Pinpoint the cell where the given text exists, returning its [X, Y] midpoint coordinate. 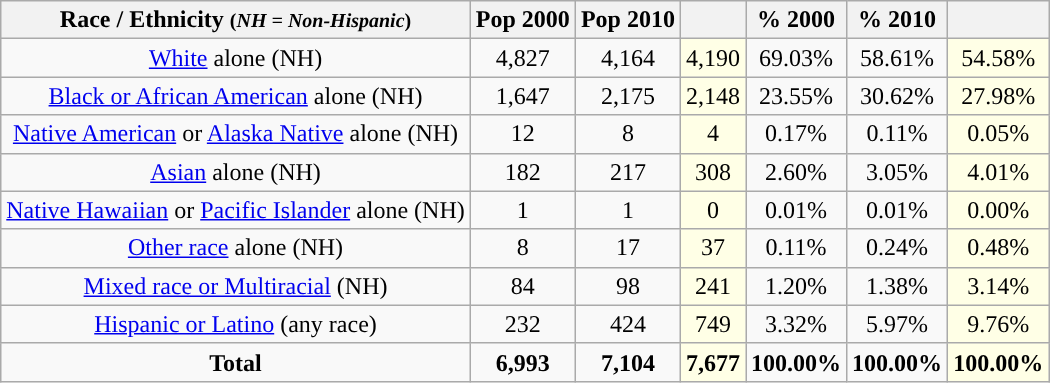
% 2010 [898, 20]
2.60% [796, 172]
Race / Ethnicity (NH = Non-Hispanic) [236, 20]
4,827 [522, 58]
Total [236, 362]
2,148 [712, 96]
Other race alone (NH) [236, 248]
1.38% [898, 286]
6,993 [522, 362]
7,677 [712, 362]
0 [712, 210]
0.05% [998, 134]
749 [712, 324]
0.17% [796, 134]
30.62% [898, 96]
9.76% [998, 324]
37 [712, 248]
1.20% [796, 286]
5.97% [898, 324]
White alone (NH) [236, 58]
0.24% [898, 248]
Mixed race or Multiracial (NH) [236, 286]
2,175 [628, 96]
3.14% [998, 286]
23.55% [796, 96]
17 [628, 248]
0.48% [998, 248]
Hispanic or Latino (any race) [236, 324]
Asian alone (NH) [236, 172]
54.58% [998, 58]
4.01% [998, 172]
3.05% [898, 172]
4 [712, 134]
Pop 2010 [628, 20]
424 [628, 324]
1,647 [522, 96]
84 [522, 286]
232 [522, 324]
58.61% [898, 58]
Native Hawaiian or Pacific Islander alone (NH) [236, 210]
Black or African American alone (NH) [236, 96]
Pop 2000 [522, 20]
7,104 [628, 362]
241 [712, 286]
27.98% [998, 96]
217 [628, 172]
182 [522, 172]
98 [628, 286]
4,164 [628, 58]
69.03% [796, 58]
Native American or Alaska Native alone (NH) [236, 134]
3.32% [796, 324]
0.00% [998, 210]
308 [712, 172]
% 2000 [796, 20]
12 [522, 134]
4,190 [712, 58]
